Scan for the cell matching the given text and deliver its [X, Y] coordinate at center. 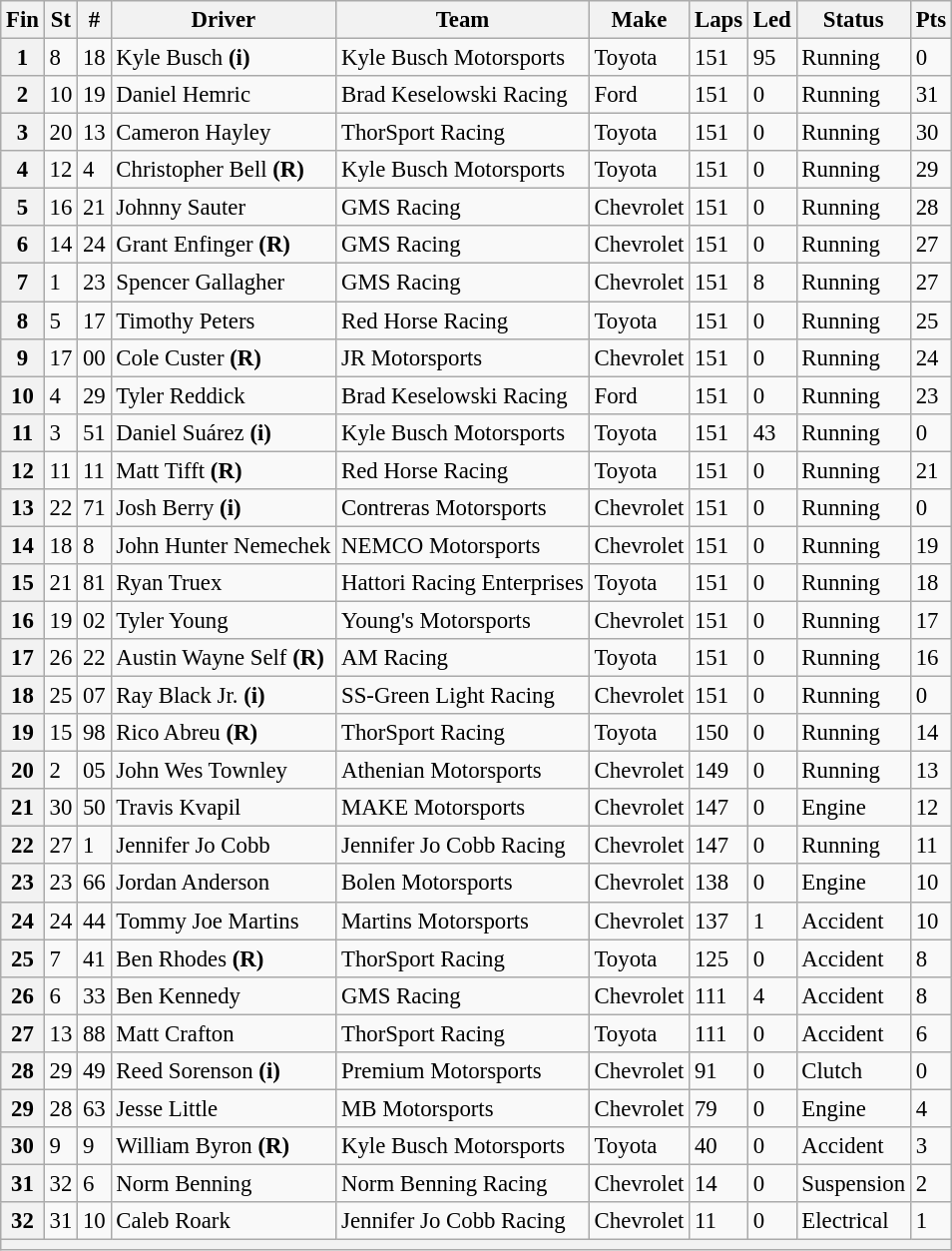
Cameron Hayley [224, 133]
John Hunter Nemechek [224, 545]
51 [94, 432]
Christopher Bell (R) [224, 170]
Ben Rhodes (R) [224, 958]
Jordan Anderson [224, 884]
William Byron (R) [224, 1146]
Cole Custer (R) [224, 357]
95 [772, 58]
Norm Benning [224, 1183]
Driver [224, 20]
Athenian Motorsports [463, 771]
49 [94, 1071]
81 [94, 583]
40 [718, 1146]
Timothy Peters [224, 320]
Ray Black Jr. (i) [224, 696]
Kyle Busch (i) [224, 58]
02 [94, 620]
00 [94, 357]
Reed Sorenson (i) [224, 1071]
Norm Benning Racing [463, 1183]
Premium Motorsports [463, 1071]
Martins Motorsports [463, 921]
Suspension [853, 1183]
Josh Berry (i) [224, 508]
150 [718, 733]
Contreras Motorsports [463, 508]
Led [772, 20]
Pts [930, 20]
33 [94, 995]
Spencer Gallagher [224, 283]
91 [718, 1071]
66 [94, 884]
88 [94, 1033]
Rico Abreu (R) [224, 733]
50 [94, 808]
Caleb Roark [224, 1221]
Status [853, 20]
Johnny Sauter [224, 208]
Travis Kvapil [224, 808]
Ryan Truex [224, 583]
98 [94, 733]
JR Motorsports [463, 357]
Laps [718, 20]
Tyler Young [224, 620]
Tommy Joe Martins [224, 921]
Tyler Reddick [224, 395]
44 [94, 921]
St [60, 20]
Electrical [853, 1221]
Hattori Racing Enterprises [463, 583]
Jesse Little [224, 1108]
AM Racing [463, 658]
Ben Kennedy [224, 995]
138 [718, 884]
# [94, 20]
MB Motorsports [463, 1108]
05 [94, 771]
John Wes Townley [224, 771]
Fin [23, 20]
Matt Tifft (R) [224, 470]
Grant Enfinger (R) [224, 245]
63 [94, 1108]
Matt Crafton [224, 1033]
Young's Motorsports [463, 620]
MAKE Motorsports [463, 808]
79 [718, 1108]
07 [94, 696]
Clutch [853, 1071]
NEMCO Motorsports [463, 545]
149 [718, 771]
125 [718, 958]
Daniel Suárez (i) [224, 432]
Bolen Motorsports [463, 884]
Austin Wayne Self (R) [224, 658]
Daniel Hemric [224, 95]
Make [639, 20]
Jennifer Jo Cobb [224, 846]
71 [94, 508]
41 [94, 958]
137 [718, 921]
43 [772, 432]
Team [463, 20]
SS-Green Light Racing [463, 696]
